Determine the [X, Y] coordinate at the center of the cell enclosing the given text.  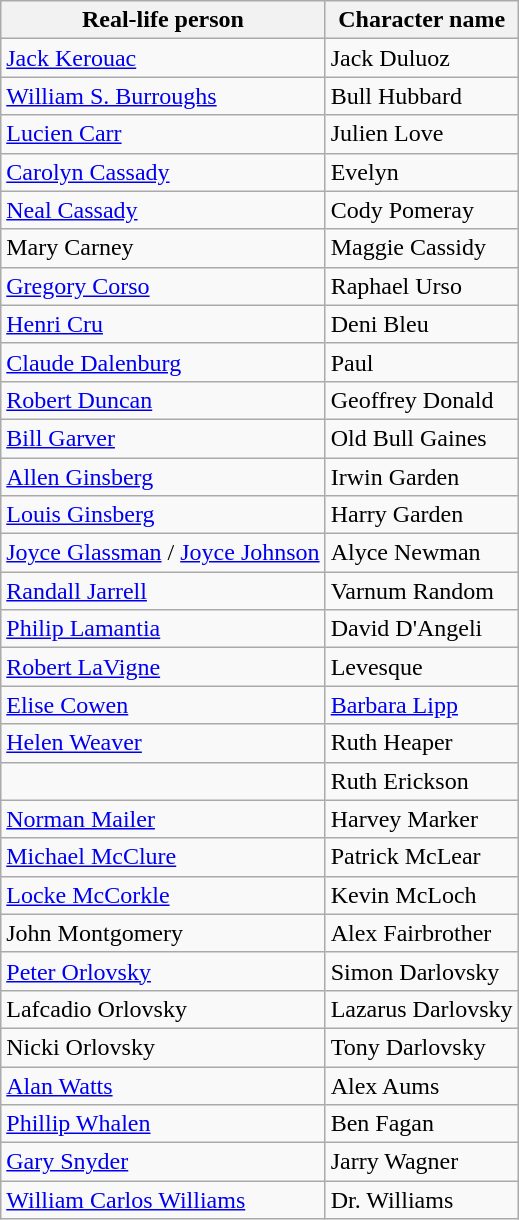
Alyce Newman [422, 553]
Philip Lamantia [163, 629]
Julien Love [422, 134]
Paul [422, 362]
John Montgomery [163, 933]
Michael McClure [163, 857]
Irwin Garden [422, 477]
Cody Pomeray [422, 210]
Locke McCorkle [163, 895]
Alex Aums [422, 1085]
Norman Mailer [163, 819]
Harvey Marker [422, 819]
Lafcadio Orlovsky [163, 1009]
Ruth Erickson [422, 781]
Robert Duncan [163, 400]
Deni Bleu [422, 324]
Lucien Carr [163, 134]
Joyce Glassman / Joyce Johnson [163, 553]
Elise Cowen [163, 705]
Maggie Cassidy [422, 248]
Barbara Lipp [422, 705]
Jack Kerouac [163, 58]
Carolyn Cassady [163, 172]
Old Bull Gaines [422, 438]
Henri Cru [163, 324]
Bull Hubbard [422, 96]
Helen Weaver [163, 743]
Neal Cassady [163, 210]
Tony Darlovsky [422, 1047]
Peter Orlovsky [163, 971]
William S. Burroughs [163, 96]
Patrick McLear [422, 857]
Ruth Heaper [422, 743]
Real-life person [163, 20]
Levesque [422, 667]
Alan Watts [163, 1085]
Dr. Williams [422, 1200]
Louis Ginsberg [163, 515]
Geoffrey Donald [422, 400]
Allen Ginsberg [163, 477]
Varnum Random [422, 591]
Gregory Corso [163, 286]
David D'Angeli [422, 629]
Gary Snyder [163, 1162]
William Carlos Williams [163, 1200]
Randall Jarrell [163, 591]
Evelyn [422, 172]
Nicki Orlovsky [163, 1047]
Raphael Urso [422, 286]
Mary Carney [163, 248]
Simon Darlovsky [422, 971]
Alex Fairbrother [422, 933]
Jarry Wagner [422, 1162]
Robert LaVigne [163, 667]
Jack Duluoz [422, 58]
Bill Garver [163, 438]
Character name [422, 20]
Harry Garden [422, 515]
Claude Dalenburg [163, 362]
Lazarus Darlovsky [422, 1009]
Kevin McLoch [422, 895]
Ben Fagan [422, 1124]
Phillip Whalen [163, 1124]
